Scan for the cell matching the given text and deliver its [x, y] coordinate at center. 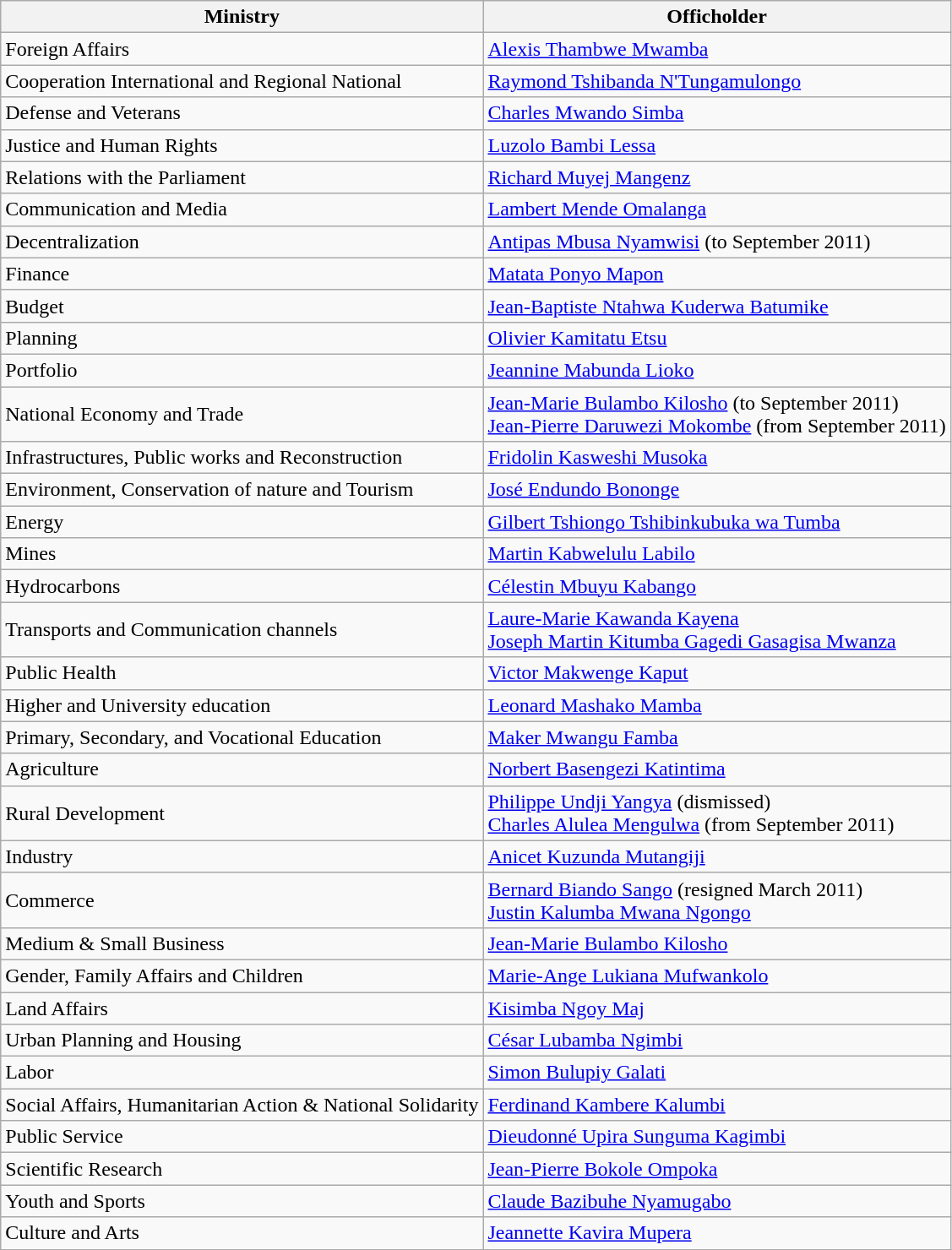
Kisimba Ngoy Maj [716, 1008]
Budget [242, 306]
Maker Mwangu Famba [716, 737]
Youth and Sports [242, 1201]
Charles Mwando Simba [716, 113]
Mines [242, 554]
Dieudonné Upira Sunguma Kagimbi [716, 1137]
Célestin Mbuyu Kabango [716, 586]
Victor Makwenge Kaput [716, 673]
Marie-Ange Lukiana Mufwankolo [716, 976]
Matata Ponyo Mapon [716, 274]
Martin Kabwelulu Labilo [716, 554]
Energy [242, 522]
Jean-Baptiste Ntahwa Kuderwa Batumike [716, 306]
Raymond Tshibanda N'Tungamulongo [716, 81]
Jean-Marie Bulambo Kilosho (to September 2011)Jean-Pierre Daruwezi Mokombe (from September 2011) [716, 414]
Simon Bulupiy Galati [716, 1073]
Agriculture [242, 769]
Anicet Kuzunda Mutangiji [716, 856]
Infrastructures, Public works and Reconstruction [242, 458]
Defense and Veterans [242, 113]
José Endundo Bononge [716, 490]
Ministry [242, 17]
Labor [242, 1073]
Planning [242, 338]
Public Health [242, 673]
Transports and Communication channels [242, 630]
Fridolin Kasweshi Musoka [716, 458]
National Economy and Trade [242, 414]
Public Service [242, 1137]
Jean-Pierre Bokole Ompoka [716, 1169]
Cooperation International and Regional National [242, 81]
Environment, Conservation of nature and Tourism [242, 490]
Scientific Research [242, 1169]
Gender, Family Affairs and Children [242, 976]
Foreign Affairs [242, 49]
Luzolo Bambi Lessa [716, 145]
Ferdinand Kambere Kalumbi [716, 1105]
Laure-Marie Kawanda KayenaJoseph Martin Kitumba Gagedi Gasagisa Mwanza [716, 630]
Norbert Basengezi Katintima [716, 769]
Jeannette Kavira Mupera [716, 1233]
Alexis Thambwe Mwamba [716, 49]
Industry [242, 856]
Urban Planning and Housing [242, 1041]
Higher and University education [242, 705]
Decentralization [242, 242]
Gilbert Tshiongo Tshibinkubuka wa Tumba [716, 522]
Culture and Arts [242, 1233]
Land Affairs [242, 1008]
Relations with the Parliament [242, 177]
Communication and Media [242, 209]
Finance [242, 274]
Bernard Biando Sango (resigned March 2011)Justin Kalumba Mwana Ngongo [716, 900]
Claude Bazibuhe Nyamugabo [716, 1201]
Medium & Small Business [242, 943]
Justice and Human Rights [242, 145]
Leonard Mashako Mamba [716, 705]
Hydrocarbons [242, 586]
Jean-Marie Bulambo Kilosho [716, 943]
Richard Muyej Mangenz [716, 177]
Philippe Undji Yangya (dismissed)Charles Alulea Mengulwa (from September 2011) [716, 812]
Social Affairs, Humanitarian Action & National Solidarity [242, 1105]
Olivier Kamitatu Etsu [716, 338]
Primary, Secondary, and Vocational Education [242, 737]
Antipas Mbusa Nyamwisi (to September 2011) [716, 242]
Jeannine Mabunda Lioko [716, 370]
Rural Development [242, 812]
Lambert Mende Omalanga [716, 209]
Commerce [242, 900]
César Lubamba Ngimbi [716, 1041]
Officholder [716, 17]
Portfolio [242, 370]
